Return [X, Y] of the center of cell containing provided text 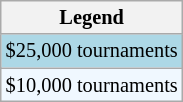
$25,000 tournaments [92, 51]
Legend [92, 17]
$10,000 tournaments [92, 85]
